Locate the cell with the specified text and output its (x, y) center coordinate. 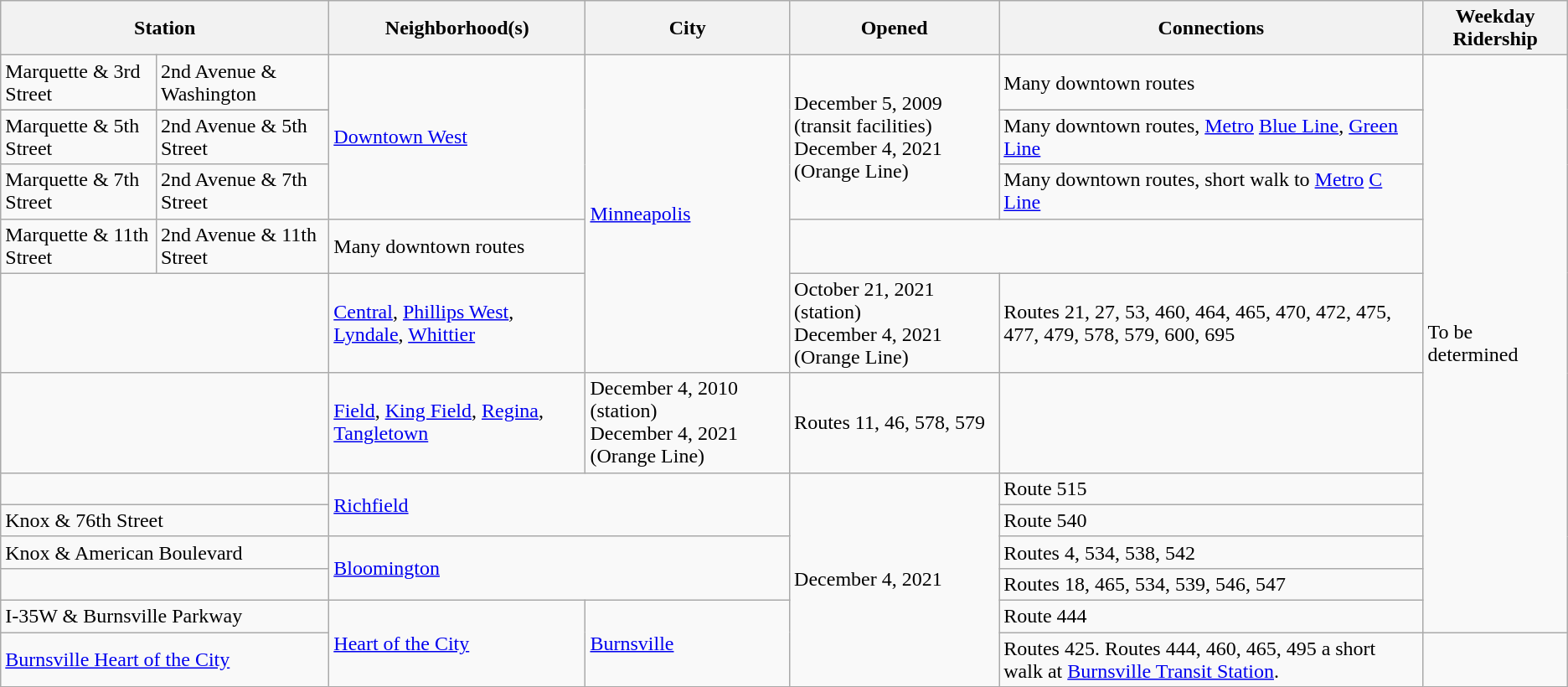
Many downtown routes, Metro Blue Line, Green Line (1211, 137)
Routes 11, 46, 578, 579 (895, 422)
Knox & 76th Street (165, 520)
Routes 4, 534, 538, 542 (1211, 552)
Field, King Field, Regina, Tangletown (457, 422)
2nd Avenue & 5th Street (242, 137)
Richfield (560, 504)
I-35W & Burnsville Parkway (165, 616)
Routes 18, 465, 534, 539, 546, 547 (1211, 584)
2nd Avenue & Washington (242, 82)
2nd Avenue & 7th Street (242, 191)
Routes 425. Routes 444, 460, 465, 495 a short walk at Burnsville Transit Station. (1211, 659)
Marquette & 7th Street (79, 191)
Connections (1211, 28)
Minneapolis (688, 214)
October 21, 2021 (station)December 4, 2021 (Orange Line) (895, 323)
December 4, 2021 (895, 580)
To be determined (1495, 343)
Many downtown routes, short walk to Metro C Line (1211, 191)
Marquette & 11th Street (79, 246)
Knox & American Boulevard (165, 552)
City (688, 28)
Marquette & 5th Street (79, 137)
Routes 21, 27, 53, 460, 464, 465, 470, 472, 475, 477, 479, 578, 579, 600, 695 (1211, 323)
Route 515 (1211, 488)
Downtown West (457, 137)
Neighborhood(s) (457, 28)
December 5, 2009 (transit facilities)December 4, 2021 (Orange Line) (895, 137)
Route 540 (1211, 520)
Weekday Ridership (1495, 28)
Marquette & 3rd Street (79, 82)
Central, Phillips West, Lyndale, Whittier (457, 323)
December 4, 2010 (station)December 4, 2021 (Orange Line) (688, 422)
Opened (895, 28)
Bloomington (560, 568)
Burnsville (688, 643)
Heart of the City (457, 643)
2nd Avenue & 11th Street (242, 246)
Burnsville Heart of the City (165, 659)
Route 444 (1211, 616)
Station (165, 28)
